Capture the cell that displays the provided text and extract its (X, Y) central coordinate. 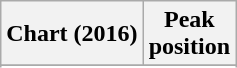
Chart (2016) (72, 34)
Peak position (189, 34)
